Return [x, y] of the center of cell containing provided text 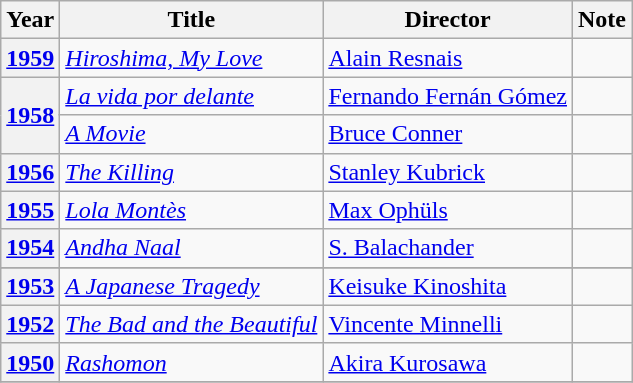
La vida por delante [192, 96]
1956 [30, 172]
Hiroshima, My Love [192, 58]
1959 [30, 58]
The Bad and the Beautiful [192, 324]
Title [192, 20]
A Japanese Tragedy [192, 286]
Rashomon [192, 362]
1955 [30, 210]
A Movie [192, 134]
Max Ophüls [448, 210]
Keisuke Kinoshita [448, 286]
The Killing [192, 172]
Vincente Minnelli [448, 324]
1950 [30, 362]
Stanley Kubrick [448, 172]
Fernando Fernán Gómez [448, 96]
1958 [30, 115]
Note [602, 20]
Akira Kurosawa [448, 362]
1952 [30, 324]
Year [30, 20]
1953 [30, 286]
Lola Montès [192, 210]
Alain Resnais [448, 58]
Andha Naal [192, 248]
Bruce Conner [448, 134]
S. Balachander [448, 248]
Director [448, 20]
1954 [30, 248]
